For the text-containing cell, return its midpoint in (X, Y) coordinate format. 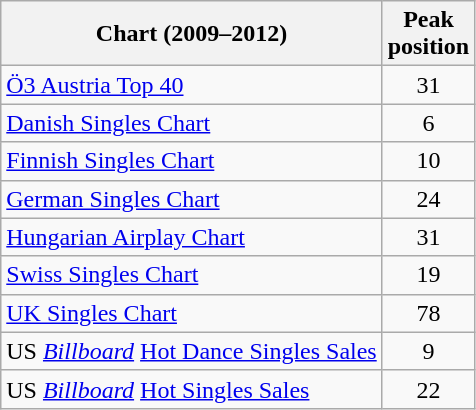
Swiss Singles Chart (192, 275)
US Billboard Hot Dance Singles Sales (192, 351)
10 (428, 161)
19 (428, 275)
UK Singles Chart (192, 313)
6 (428, 123)
9 (428, 351)
Danish Singles Chart (192, 123)
78 (428, 313)
German Singles Chart (192, 199)
Chart (2009–2012) (192, 34)
Peakposition (428, 34)
Ö3 Austria Top 40 (192, 85)
Hungarian Airplay Chart (192, 237)
US Billboard Hot Singles Sales (192, 389)
Finnish Singles Chart (192, 161)
22 (428, 389)
24 (428, 199)
